Search for the cell housing the specified text and yield its (x, y) center coordinate. 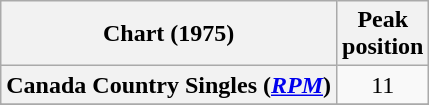
11 (383, 85)
Canada Country Singles (RPM) (169, 85)
Chart (1975) (169, 34)
Peak position (383, 34)
